Extract the [x, y] coordinate from the center of the cell holding the provided text.  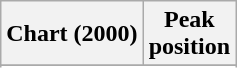
Chart (2000) [72, 34]
Peakposition [189, 34]
